Identify which cell holds the provided text, then report its [x, y] central coordinate. 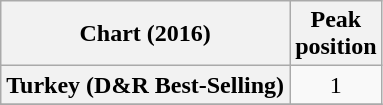
Peakposition [336, 34]
Chart (2016) [146, 34]
Turkey (D&R Best-Selling) [146, 85]
1 [336, 85]
